Locate the cell with the specified text and output its [X, Y] center coordinate. 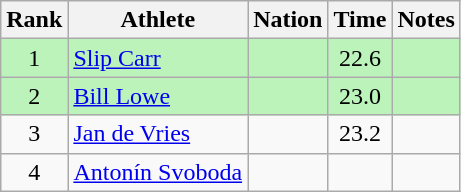
Notes [426, 20]
22.6 [360, 58]
Antonín Svoboda [158, 172]
Bill Lowe [158, 96]
Time [360, 20]
2 [34, 96]
Jan de Vries [158, 134]
23.2 [360, 134]
Slip Carr [158, 58]
1 [34, 58]
4 [34, 172]
Nation [288, 20]
23.0 [360, 96]
Rank [34, 20]
3 [34, 134]
Athlete [158, 20]
